Capture the cell that displays the provided text and extract its [X, Y] central coordinate. 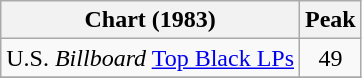
Chart (1983) [150, 20]
U.S. Billboard Top Black LPs [150, 58]
49 [331, 58]
Peak [331, 20]
